Provide the (x, y) coordinate of the cell's center where the given text is located.  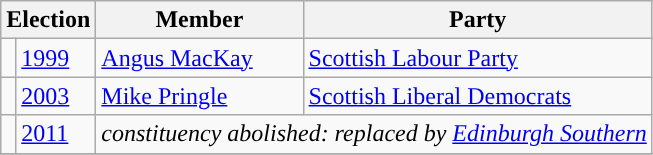
2003 (56, 96)
Scottish Labour Party (478, 58)
1999 (56, 58)
Angus MacKay (200, 58)
Election (48, 20)
2011 (56, 134)
Party (478, 20)
constituency abolished: replaced by Edinburgh Southern (374, 134)
Scottish Liberal Democrats (478, 96)
Mike Pringle (200, 96)
Member (200, 20)
